For the text-containing cell, return its midpoint in [x, y] coordinate format. 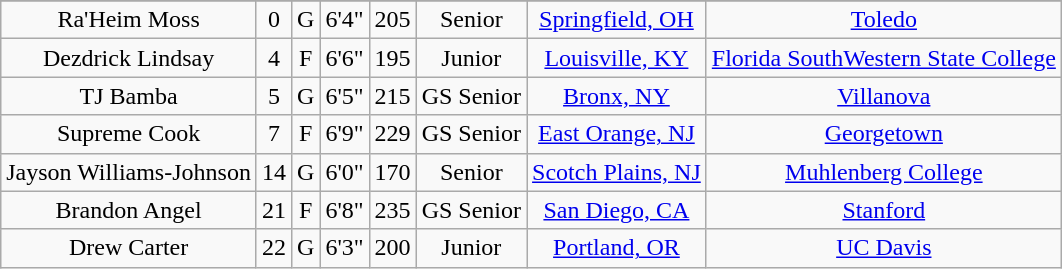
6'9" [344, 134]
San Diego, CA [617, 210]
Ra'Heim Moss [129, 20]
195 [392, 58]
Jayson Williams-Johnson [129, 172]
205 [392, 20]
Scotch Plains, NJ [617, 172]
East Orange, NJ [617, 134]
Georgetown [884, 134]
6'8" [344, 210]
Florida SouthWestern State College [884, 58]
6'5" [344, 96]
6'3" [344, 248]
Toledo [884, 20]
7 [274, 134]
Muhlenberg College [884, 172]
21 [274, 210]
Dezdrick Lindsay [129, 58]
Louisville, KY [617, 58]
6'0" [344, 172]
Drew Carter [129, 248]
229 [392, 134]
Brandon Angel [129, 210]
Stanford [884, 210]
200 [392, 248]
14 [274, 172]
215 [392, 96]
Bronx, NY [617, 96]
4 [274, 58]
Supreme Cook [129, 134]
Springfield, OH [617, 20]
TJ Bamba [129, 96]
170 [392, 172]
6'6" [344, 58]
Villanova [884, 96]
22 [274, 248]
235 [392, 210]
0 [274, 20]
6'4" [344, 20]
Portland, OR [617, 248]
5 [274, 96]
UC Davis [884, 248]
